Return the (X, Y) coordinate for the center point of the cell that contains the specified text.  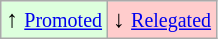
↑ Promoted (54, 20)
↓ Relegated (162, 20)
